Identify which cell holds the provided text, then report its (x, y) central coordinate. 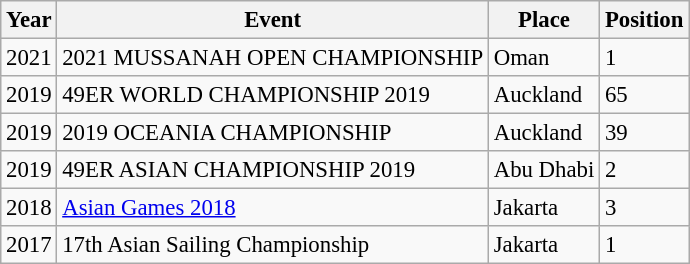
17th Asian Sailing Championship (272, 245)
Abu Dhabi (544, 170)
2018 (29, 208)
Year (29, 20)
Event (272, 20)
2 (644, 170)
Asian Games 2018 (272, 208)
65 (644, 95)
39 (644, 133)
Position (644, 20)
3 (644, 208)
49ER ASIAN CHAMPIONSHIP 2019 (272, 170)
2021 MUSSANAH OPEN CHAMPIONSHIP (272, 58)
2019 OCEANIA CHAMPIONSHIP (272, 133)
2021 (29, 58)
49ER WORLD CHAMPIONSHIP 2019 (272, 95)
Place (544, 20)
Oman (544, 58)
2017 (29, 245)
